From the cell containing the given text, extract its center point as (x, y) coordinate. 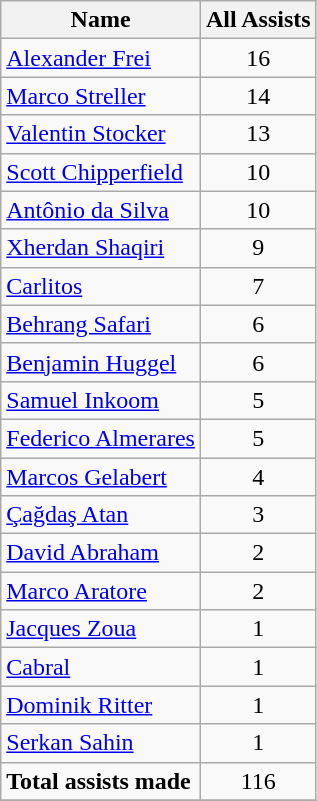
4 (258, 477)
Cabral (101, 667)
Name (101, 20)
Valentin Stocker (101, 134)
Behrang Safari (101, 324)
116 (258, 781)
Samuel Inkoom (101, 400)
Xherdan Shaqiri (101, 248)
Antônio da Silva (101, 210)
16 (258, 58)
3 (258, 515)
David Abraham (101, 553)
Serkan Sahin (101, 743)
Scott Chipperfield (101, 172)
Marco Aratore (101, 591)
13 (258, 134)
Dominik Ritter (101, 705)
Marco Streller (101, 96)
Alexander Frei (101, 58)
9 (258, 248)
All Assists (258, 20)
Jacques Zoua (101, 629)
Carlitos (101, 286)
7 (258, 286)
Çağdaş Atan (101, 515)
Total assists made (101, 781)
Marcos Gelabert (101, 477)
14 (258, 96)
Benjamin Huggel (101, 362)
Federico Almerares (101, 438)
